Capture the cell that displays the provided text and extract its (X, Y) central coordinate. 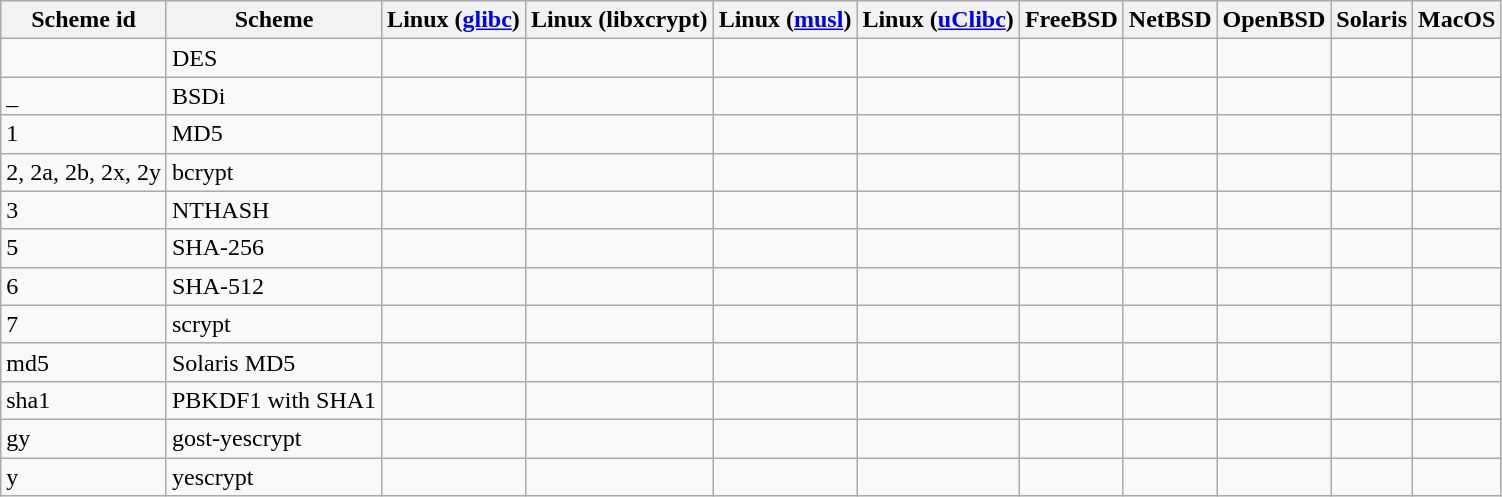
bcrypt (274, 172)
PBKDF1 with SHA1 (274, 400)
Scheme id (84, 20)
6 (84, 286)
_ (84, 96)
Solaris MD5 (274, 362)
yescrypt (274, 477)
Linux (glibc) (454, 20)
3 (84, 210)
gost-yescrypt (274, 438)
SHA-256 (274, 248)
NTHASH (274, 210)
7 (84, 324)
MacOS (1457, 20)
MD5 (274, 134)
Linux (libxcrypt) (619, 20)
2, 2a, 2b, 2x, 2y (84, 172)
Solaris (1372, 20)
OpenBSD (1274, 20)
gy (84, 438)
DES (274, 58)
y (84, 477)
5 (84, 248)
1 (84, 134)
scrypt (274, 324)
Linux (uClibc) (938, 20)
BSDi (274, 96)
Scheme (274, 20)
Linux (musl) (785, 20)
NetBSD (1170, 20)
sha1 (84, 400)
FreeBSD (1071, 20)
SHA-512 (274, 286)
md5 (84, 362)
